Locate the cell with the specified text and output its (x, y) center coordinate. 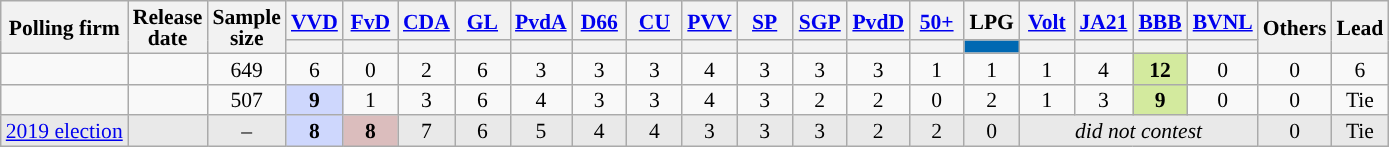
50+ (936, 20)
SP (764, 20)
2019 election (64, 132)
Polling firm (64, 27)
7 (426, 132)
Releasedate (168, 27)
did not contest (1138, 132)
JA21 (1103, 20)
507 (246, 100)
CU (654, 20)
GL (482, 20)
BVNL (1223, 20)
SGP (820, 20)
Samplesize (246, 27)
12 (1160, 68)
D66 (600, 20)
Lead (1360, 27)
PvdD (878, 20)
LPG (992, 20)
FvD (370, 20)
Others (1295, 27)
CDA (426, 20)
– (246, 132)
BBB (1160, 20)
Volt (1046, 20)
PvdA (541, 20)
649 (246, 68)
PVV (710, 20)
VVD (314, 20)
5 (541, 132)
